Pinpoint the cell where the given text exists, returning its [x, y] midpoint coordinate. 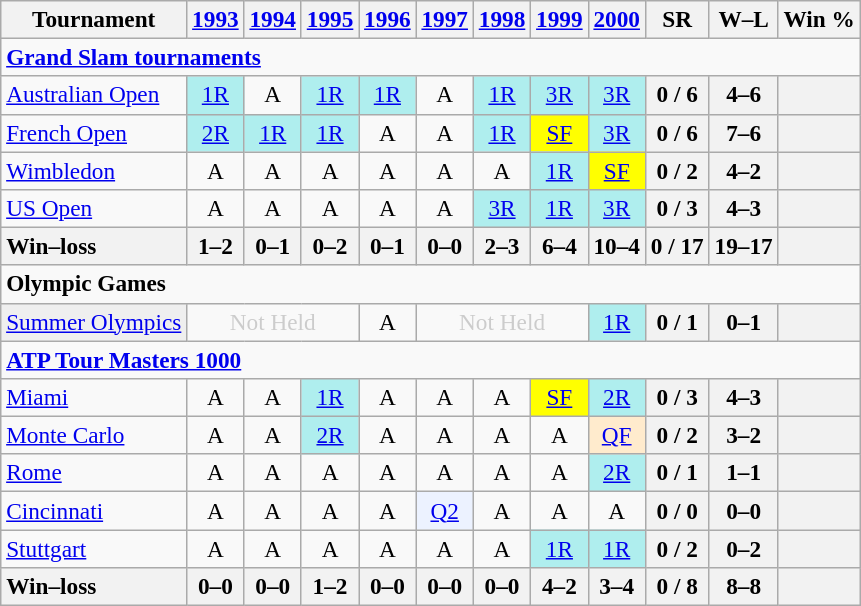
Monte Carlo [94, 435]
Miami [94, 397]
Q2 [444, 510]
Win % [819, 19]
1993 [216, 19]
Australian Open [94, 95]
US Open [94, 208]
6–4 [560, 246]
7–6 [744, 133]
ATP Tour Masters 1000 [431, 359]
0 / 0 [677, 510]
1997 [444, 19]
Rome [94, 473]
0 / 17 [677, 246]
19–17 [744, 246]
Stuttgart [94, 548]
1994 [272, 19]
QF [616, 435]
10–4 [616, 246]
Summer Olympics [94, 322]
1–1 [744, 473]
1999 [560, 19]
1998 [502, 19]
Wimbledon [94, 170]
1995 [330, 19]
0 / 8 [677, 586]
8–8 [744, 586]
2000 [616, 19]
Tournament [94, 19]
Cincinnati [94, 510]
W–L [744, 19]
4–6 [744, 95]
3–2 [744, 435]
2–3 [502, 246]
1996 [388, 19]
French Open [94, 133]
3–4 [616, 586]
Grand Slam tournaments [431, 57]
SR [677, 19]
Olympic Games [431, 284]
